Return [X, Y] of the center of cell containing provided text 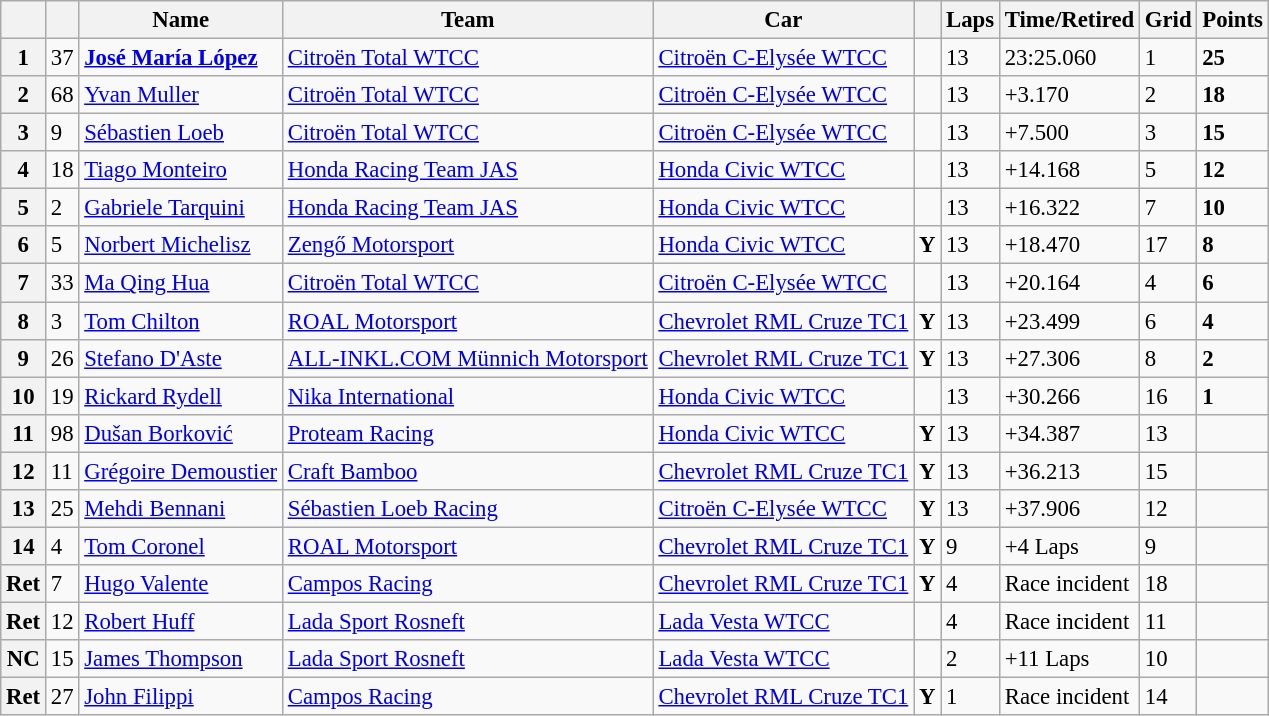
Mehdi Bennani [181, 509]
+20.164 [1069, 283]
Ma Qing Hua [181, 283]
Robert Huff [181, 621]
Team [468, 20]
Nika International [468, 396]
James Thompson [181, 659]
Craft Bamboo [468, 471]
Grégoire Demoustier [181, 471]
19 [62, 396]
Laps [970, 20]
Norbert Michelisz [181, 245]
+37.906 [1069, 509]
Tom Chilton [181, 321]
+16.322 [1069, 208]
Rickard Rydell [181, 396]
+14.168 [1069, 170]
NC [24, 659]
ALL-INKL.COM Münnich Motorsport [468, 358]
+3.170 [1069, 95]
Zengő Motorsport [468, 245]
+18.470 [1069, 245]
+11 Laps [1069, 659]
Time/Retired [1069, 20]
Gabriele Tarquini [181, 208]
+30.266 [1069, 396]
Dušan Borković [181, 433]
Sébastien Loeb [181, 133]
98 [62, 433]
26 [62, 358]
Proteam Racing [468, 433]
John Filippi [181, 697]
23:25.060 [1069, 58]
+34.387 [1069, 433]
Hugo Valente [181, 584]
+7.500 [1069, 133]
16 [1168, 396]
37 [62, 58]
Points [1232, 20]
+23.499 [1069, 321]
Grid [1168, 20]
Car [784, 20]
17 [1168, 245]
Yvan Muller [181, 95]
Tiago Monteiro [181, 170]
33 [62, 283]
+27.306 [1069, 358]
27 [62, 697]
Name [181, 20]
Stefano D'Aste [181, 358]
68 [62, 95]
+4 Laps [1069, 546]
Sébastien Loeb Racing [468, 509]
José María López [181, 58]
+36.213 [1069, 471]
Tom Coronel [181, 546]
